Determine the (x, y) coordinate at the center of the cell enclosing the given text.  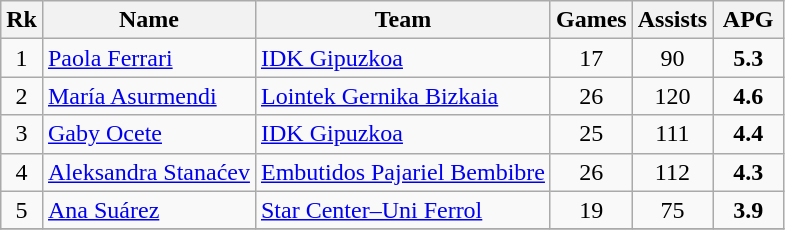
Star Center–Uni Ferrol (402, 210)
APG (748, 20)
1 (22, 58)
Aleksandra Stanaćev (148, 172)
Team (402, 20)
111 (672, 134)
5 (22, 210)
Games (591, 20)
3.9 (748, 210)
Gaby Ocete (148, 134)
4.6 (748, 96)
90 (672, 58)
María Asurmendi (148, 96)
5.3 (748, 58)
Ana Suárez (148, 210)
4.4 (748, 134)
120 (672, 96)
4.3 (748, 172)
4 (22, 172)
Rk (22, 20)
3 (22, 134)
Assists (672, 20)
25 (591, 134)
Lointek Gernika Bizkaia (402, 96)
2 (22, 96)
19 (591, 210)
Name (148, 20)
75 (672, 210)
17 (591, 58)
112 (672, 172)
Embutidos Pajariel Bembibre (402, 172)
Paola Ferrari (148, 58)
